Provide the (X, Y) coordinate of the cell's center where the given text is located.  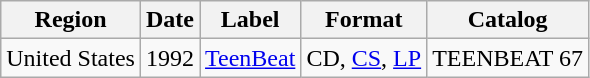
United States (71, 58)
TeenBeat (250, 58)
TEENBEAT 67 (508, 58)
Format (364, 20)
Label (250, 20)
CD, CS, LP (364, 58)
1992 (170, 58)
Region (71, 20)
Catalog (508, 20)
Date (170, 20)
